Determine the [x, y] coordinate at the center of the cell enclosing the given text.  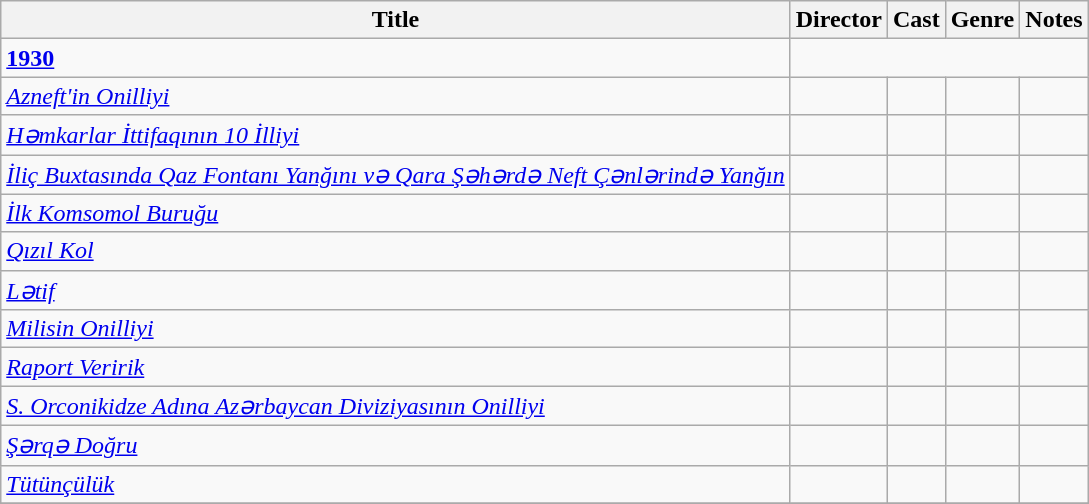
S. Orconikidze Adına Azərbaycan Diviziyasının Onilliyi [396, 406]
Azneft'in Onilliyi [396, 96]
Həmkarlar İttifaqının 10 İlliyi [396, 135]
İliç Buxtasında Qaz Fontanı Yanğını və Qara Şəhərdə Neft Çənlərində Yanğın [396, 174]
Lətif [396, 290]
Notes [1054, 20]
Şərqə Doğru [396, 445]
Title [396, 20]
Qızıl Kol [396, 251]
Genre [982, 20]
Director [838, 20]
1930 [396, 58]
Tütünçülük [396, 484]
Milisin Onilliyi [396, 329]
İlk Komsomol Buruğu [396, 213]
Raport Veririk [396, 367]
Cast [916, 20]
